Pinpoint the cell where the given text exists, returning its (X, Y) midpoint coordinate. 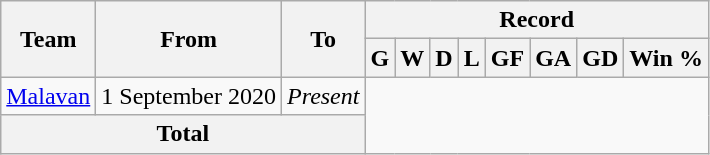
GA (554, 58)
Record (536, 20)
Win % (666, 58)
L (472, 58)
GD (600, 58)
W (412, 58)
D (444, 58)
To (322, 39)
1 September 2020 (189, 96)
Total (183, 134)
Present (322, 96)
G (380, 58)
Malavan (48, 96)
GF (507, 58)
From (189, 39)
Team (48, 39)
